Find where the given text appears and provide that cell's center as [x, y] coordinate. 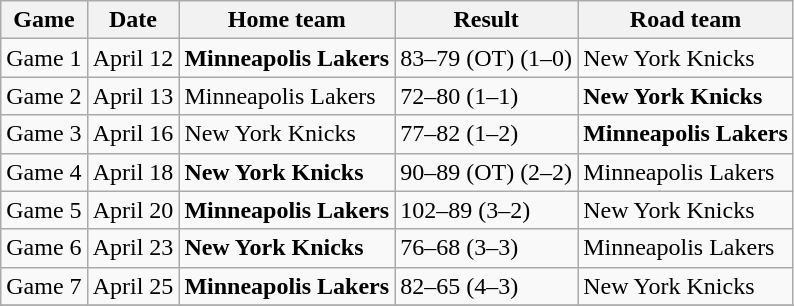
Game 3 [44, 134]
Game [44, 20]
April 18 [133, 172]
Game 1 [44, 58]
Game 2 [44, 96]
Date [133, 20]
76–68 (3–3) [486, 248]
82–65 (4–3) [486, 286]
April 13 [133, 96]
90–89 (OT) (2–2) [486, 172]
April 12 [133, 58]
102–89 (3–2) [486, 210]
April 20 [133, 210]
April 25 [133, 286]
83–79 (OT) (1–0) [486, 58]
Game 5 [44, 210]
Home team [287, 20]
April 23 [133, 248]
Game 6 [44, 248]
Game 4 [44, 172]
77–82 (1–2) [486, 134]
Road team [686, 20]
Result [486, 20]
April 16 [133, 134]
Game 7 [44, 286]
72–80 (1–1) [486, 96]
